Identify which cell holds the provided text, then report its (x, y) central coordinate. 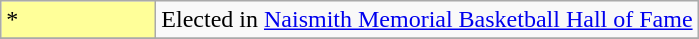
Elected in Naismith Memorial Basketball Hall of Fame (427, 20)
* (78, 20)
